Pinpoint the cell where the given text exists, returning its (x, y) midpoint coordinate. 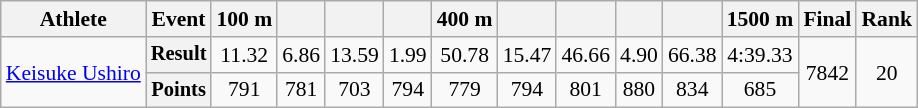
Athlete (74, 19)
400 m (465, 19)
Keisuke Ushiro (74, 72)
703 (354, 90)
Final (827, 19)
6.86 (301, 55)
801 (586, 90)
46.66 (586, 55)
15.47 (528, 55)
Rank (886, 19)
13.59 (354, 55)
880 (639, 90)
66.38 (692, 55)
Points (179, 90)
20 (886, 72)
834 (692, 90)
4:39.33 (760, 55)
779 (465, 90)
7842 (827, 72)
11.32 (244, 55)
Result (179, 55)
791 (244, 90)
1.99 (408, 55)
1500 m (760, 19)
50.78 (465, 55)
685 (760, 90)
781 (301, 90)
4.90 (639, 55)
Event (179, 19)
100 m (244, 19)
